Return the [X, Y] coordinate for the center point of the cell that contains the specified text.  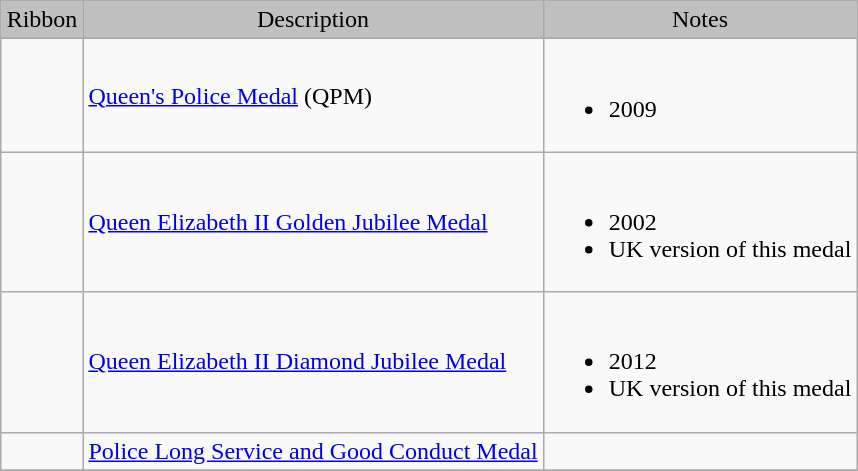
2002UK version of this medal [700, 222]
Queen's Police Medal (QPM) [313, 96]
Police Long Service and Good Conduct Medal [313, 451]
Ribbon [42, 20]
Queen Elizabeth II Diamond Jubilee Medal [313, 362]
Queen Elizabeth II Golden Jubilee Medal [313, 222]
2009 [700, 96]
Notes [700, 20]
Description [313, 20]
2012UK version of this medal [700, 362]
